Return [X, Y] of the center of cell containing provided text 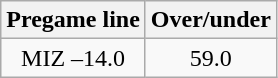
Pregame line [74, 20]
59.0 [210, 58]
MIZ –14.0 [74, 58]
Over/under [210, 20]
